Determine the [x, y] coordinate at the center of the cell enclosing the given text.  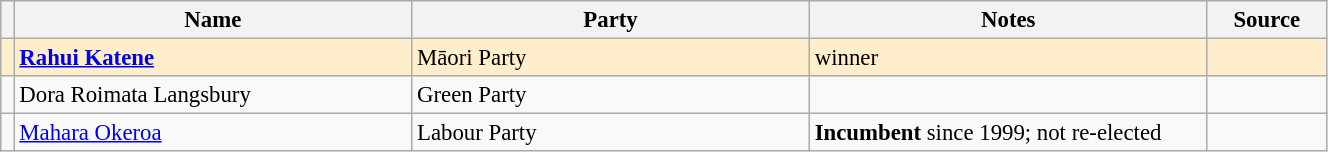
Rahui Katene [213, 58]
Notes [1008, 20]
Party [611, 20]
winner [1008, 58]
Māori Party [611, 58]
Labour Party [611, 133]
Dora Roimata Langsbury [213, 95]
Green Party [611, 95]
Incumbent since 1999; not re-elected [1008, 133]
Mahara Okeroa [213, 133]
Source [1266, 20]
Name [213, 20]
